Return [X, Y] of the center of cell containing provided text 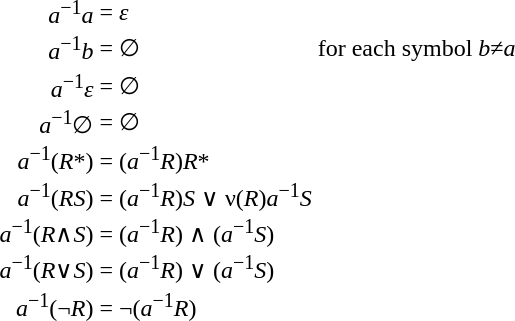
= (a−1R)S ∨ ν(R)a−1S [206, 194]
= (a−1R) ∧ (a−1S) [206, 232]
= ¬(a−1R) [206, 304]
= (a−1R)R* [206, 158]
= (a−1R) ∨ (a−1S) [206, 268]
